Search for the cell housing the specified text and yield its (X, Y) center coordinate. 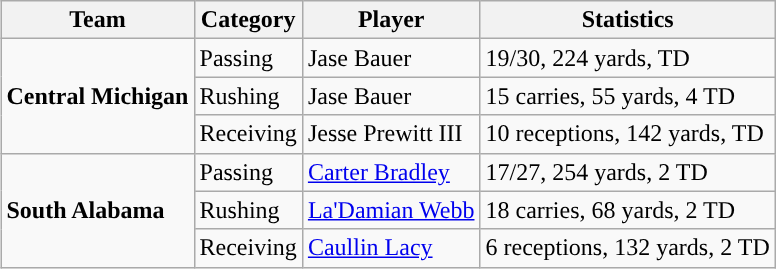
15 carries, 55 yards, 4 TD (628, 96)
Team (98, 20)
10 receptions, 142 yards, TD (628, 134)
18 carries, 68 yards, 2 TD (628, 210)
Statistics (628, 20)
Player (391, 20)
19/30, 224 yards, TD (628, 58)
Carter Bradley (391, 172)
Central Michigan (98, 96)
Jesse Prewitt III (391, 134)
Category (248, 20)
6 receptions, 132 yards, 2 TD (628, 248)
17/27, 254 yards, 2 TD (628, 172)
La'Damian Webb (391, 210)
South Alabama (98, 210)
Caullin Lacy (391, 248)
